Capture the cell that displays the provided text and extract its (X, Y) central coordinate. 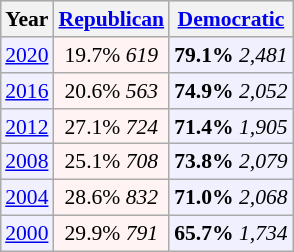
28.6% 832 (111, 197)
19.7% 619 (111, 55)
2004 (26, 197)
Republican (111, 19)
Democratic (230, 19)
29.9% 791 (111, 233)
2008 (26, 162)
73.8% 2,079 (230, 162)
2020 (26, 55)
20.6% 563 (111, 91)
Year (26, 19)
2012 (26, 126)
71.0% 2,068 (230, 197)
79.1% 2,481 (230, 55)
65.7% 1,734 (230, 233)
2016 (26, 91)
74.9% 2,052 (230, 91)
25.1% 708 (111, 162)
27.1% 724 (111, 126)
71.4% 1,905 (230, 126)
2000 (26, 233)
